Return [X, Y] of the center of cell containing provided text 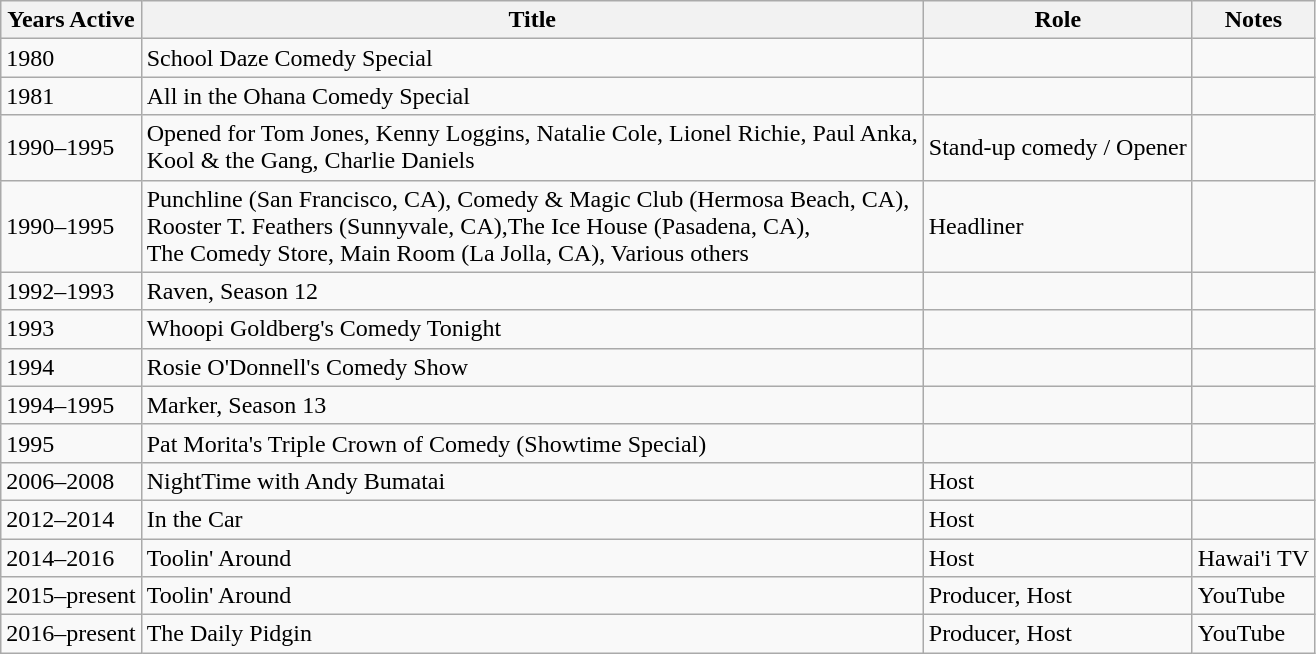
Pat Morita's Triple Crown of Comedy (Showtime Special) [532, 443]
School Daze Comedy Special [532, 58]
1992–1993 [71, 291]
Raven, Season 12 [532, 291]
Title [532, 20]
Whoopi Goldberg's Comedy Tonight [532, 329]
Opened for Tom Jones, Kenny Loggins, Natalie Cole, Lionel Richie, Paul Anka,Kool & the Gang, Charlie Daniels [532, 148]
Years Active [71, 20]
Marker, Season 13 [532, 405]
1980 [71, 58]
1994 [71, 367]
1994–1995 [71, 405]
Stand-up comedy / Opener [1058, 148]
2016–present [71, 634]
Headliner [1058, 226]
2012–2014 [71, 519]
1995 [71, 443]
In the Car [532, 519]
All in the Ohana Comedy Special [532, 96]
2006–2008 [71, 481]
NightTime with Andy Bumatai [532, 481]
Hawai'i TV [1253, 557]
2015–present [71, 596]
Notes [1253, 20]
Rosie O'Donnell's Comedy Show [532, 367]
1993 [71, 329]
Role [1058, 20]
2014–2016 [71, 557]
The Daily Pidgin [532, 634]
1981 [71, 96]
